From the cell containing the given text, extract its center point as (x, y) coordinate. 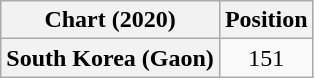
South Korea (Gaon) (110, 58)
Chart (2020) (110, 20)
151 (266, 58)
Position (266, 20)
